Search for the cell housing the specified text and yield its (x, y) center coordinate. 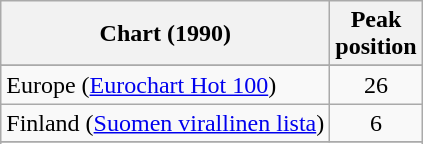
Finland (Suomen virallinen lista) (166, 123)
Peakposition (376, 34)
Europe (Eurochart Hot 100) (166, 85)
26 (376, 85)
Chart (1990) (166, 34)
6 (376, 123)
